Extract the [x, y] coordinate from the center of the cell holding the provided text.  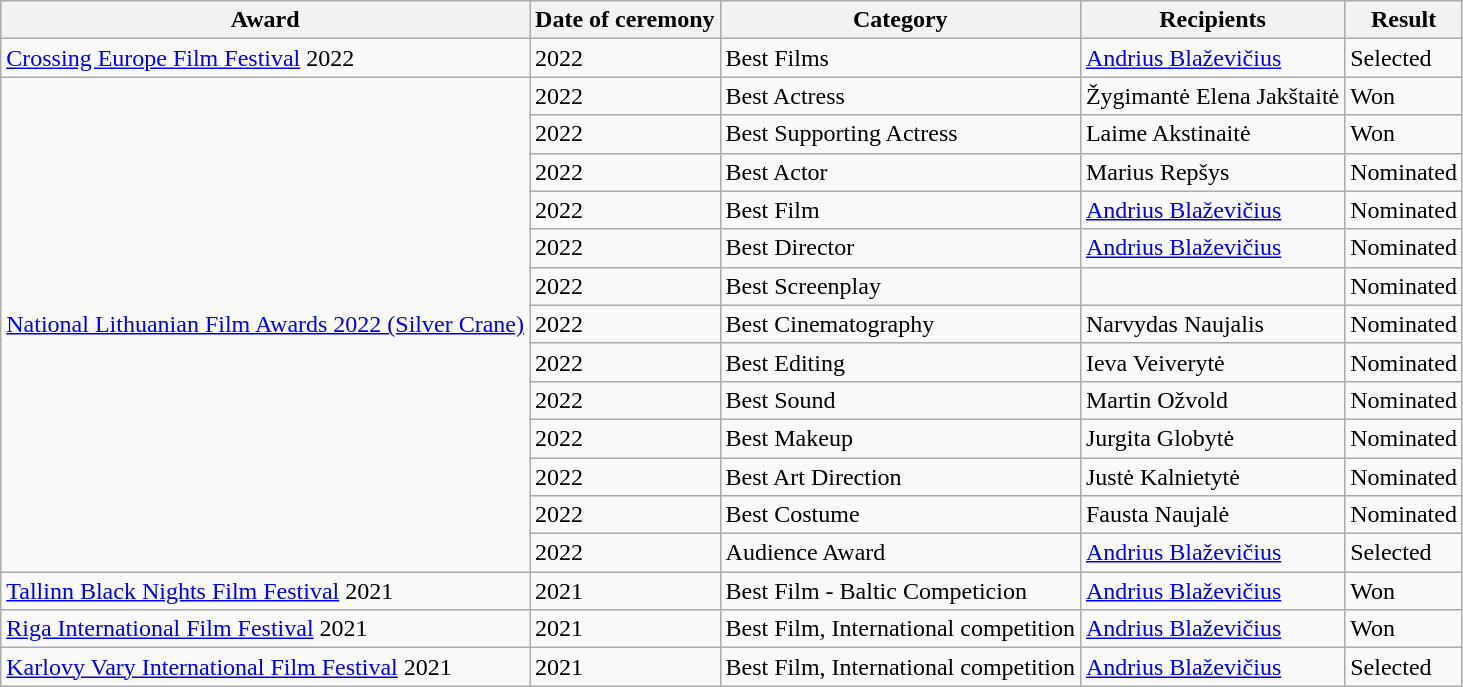
Best Art Direction [900, 477]
Best Sound [900, 400]
Best Editing [900, 362]
Best Film [900, 210]
Martin Ožvold [1212, 400]
Crossing Europe Film Festival 2022 [266, 58]
Best Cinematography [900, 324]
Jurgita Globytė [1212, 438]
Karlovy Vary International Film Festival 2021 [266, 667]
Result [1404, 20]
Riga International Film Festival 2021 [266, 629]
Best Actor [900, 172]
National Lithuanian Film Awards 2022 (Silver Crane) [266, 324]
Laime Akstinaitė [1212, 134]
Ieva Veiverytė [1212, 362]
Best Costume [900, 515]
Best Director [900, 248]
Best Makeup [900, 438]
Marius Repšys [1212, 172]
Audience Award [900, 553]
Best Actress [900, 96]
Category [900, 20]
Narvydas Naujalis [1212, 324]
Best Films [900, 58]
Date of ceremony [626, 20]
Best Film - Baltic Competicion [900, 591]
Tallinn Black Nights Film Festival 2021 [266, 591]
Best Supporting Actress [900, 134]
Best Screenplay [900, 286]
Recipients [1212, 20]
Fausta Naujalė [1212, 515]
Justė Kalnietytė [1212, 477]
Žygimantė Elena Jakštaitė [1212, 96]
Award [266, 20]
